Output the [X, Y] coordinate of the center of the cell containing the given text.  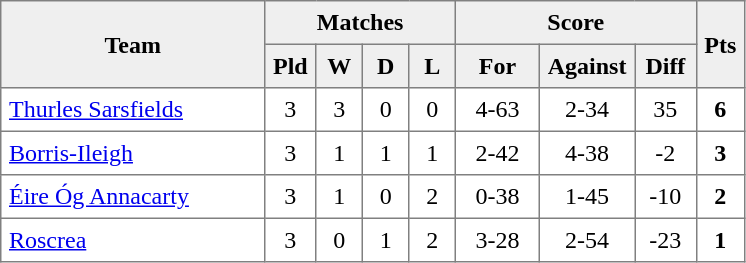
2-54 [586, 240]
For [497, 66]
D [385, 66]
2-42 [497, 153]
Score [576, 23]
-23 [666, 240]
Borris-Ileigh [133, 153]
W [339, 66]
0-38 [497, 197]
4-38 [586, 153]
L [432, 66]
1-45 [586, 197]
3-28 [497, 240]
35 [666, 110]
4-63 [497, 110]
Team [133, 44]
Pld [290, 66]
6 [720, 110]
Pts [720, 44]
Diff [666, 66]
Against [586, 66]
Roscrea [133, 240]
Thurles Sarsfields [133, 110]
2-34 [586, 110]
Matches [360, 23]
-10 [666, 197]
-2 [666, 153]
Éire Óg Annacarty [133, 197]
